Return (x, y) of the center of cell containing provided text 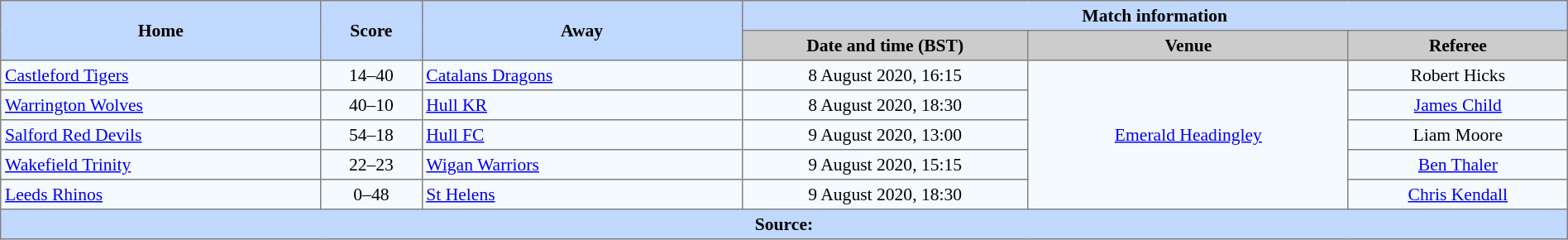
9 August 2020, 13:00 (885, 135)
Leeds Rhinos (160, 194)
Emerald Headingley (1188, 135)
Wakefield Trinity (160, 165)
40–10 (371, 105)
Castleford Tigers (160, 75)
Source: (784, 224)
Warrington Wolves (160, 105)
9 August 2020, 15:15 (885, 165)
Away (582, 31)
Date and time (BST) (885, 46)
Score (371, 31)
9 August 2020, 18:30 (885, 194)
Venue (1188, 46)
Robert Hicks (1457, 75)
Chris Kendall (1457, 194)
Hull KR (582, 105)
Hull FC (582, 135)
Match information (1154, 16)
Wigan Warriors (582, 165)
St Helens (582, 194)
8 August 2020, 16:15 (885, 75)
Ben Thaler (1457, 165)
Salford Red Devils (160, 135)
0–48 (371, 194)
22–23 (371, 165)
James Child (1457, 105)
8 August 2020, 18:30 (885, 105)
54–18 (371, 135)
Catalans Dragons (582, 75)
Home (160, 31)
Referee (1457, 46)
Liam Moore (1457, 135)
14–40 (371, 75)
